From the cell containing the given text, extract its center point as (X, Y) coordinate. 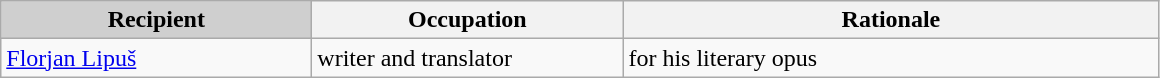
Rationale (891, 20)
Occupation (468, 20)
for his literary opus (891, 58)
Recipient (156, 20)
Florjan Lipuš (156, 58)
writer and translator (468, 58)
